Detect which cell encompasses the target text, then output its (X, Y) center coordinate. 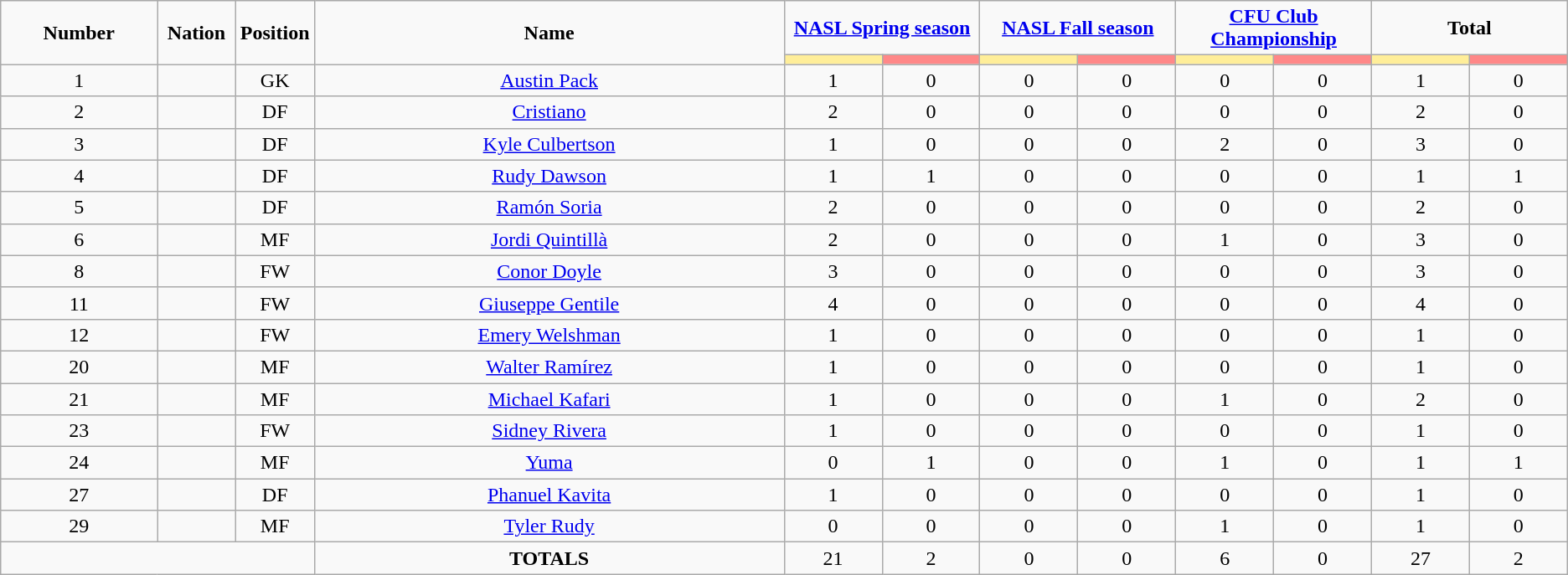
24 (79, 463)
TOTALS (549, 558)
Cristiano (549, 112)
Sidney Rivera (549, 431)
11 (79, 303)
Walter Ramírez (549, 367)
Number (79, 33)
NASL Fall season (1078, 28)
Position (275, 33)
23 (79, 431)
Michael Kafari (549, 399)
Name (549, 33)
Giuseppe Gentile (549, 303)
Total (1469, 28)
CFU Club Championship (1274, 28)
Rudy Dawson (549, 176)
29 (79, 526)
NASL Spring season (882, 28)
Kyle Culbertson (549, 144)
Emery Welshman (549, 335)
Jordi Quintillà (549, 239)
Conor Doyle (549, 271)
Nation (197, 33)
5 (79, 208)
Ramón Soria (549, 208)
12 (79, 335)
GK (275, 80)
8 (79, 271)
Yuma (549, 463)
Austin Pack (549, 80)
Tyler Rudy (549, 526)
20 (79, 367)
Phanuel Kavita (549, 495)
